Return [X, Y] of the center of cell containing provided text 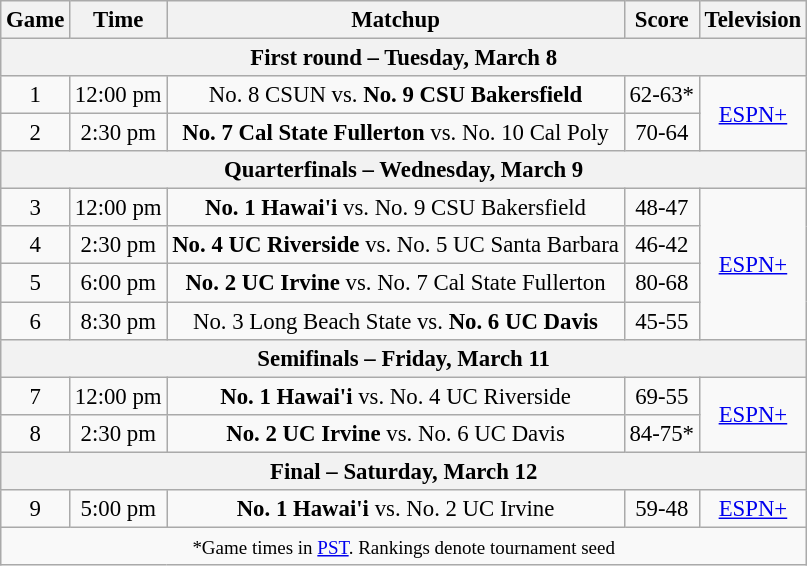
3 [36, 208]
8 [36, 433]
5:00 pm [118, 509]
No. 3 Long Beach State vs. No. 6 UC Davis [396, 321]
70-64 [662, 133]
No. 7 Cal State Fullerton vs. No. 10 Cal Poly [396, 133]
Quarterfinals – Wednesday, March 9 [404, 170]
No. 1 Hawai'i vs. No. 9 CSU Bakersfield [396, 208]
Final – Saturday, March 12 [404, 471]
69-55 [662, 396]
80-68 [662, 283]
45-55 [662, 321]
9 [36, 509]
No. 1 Hawai'i vs. No. 4 UC Riverside [396, 396]
4 [36, 245]
No. 4 UC Riverside vs. No. 5 UC Santa Barbara [396, 245]
Time [118, 20]
59-48 [662, 509]
Semifinals – Friday, March 11 [404, 358]
Matchup [396, 20]
84-75* [662, 433]
Television [752, 20]
First round – Tuesday, March 8 [404, 58]
62-63* [662, 95]
6:00 pm [118, 283]
No. 8 CSUN vs. No. 9 CSU Bakersfield [396, 95]
*Game times in PST. Rankings denote tournament seed [404, 546]
Game [36, 20]
6 [36, 321]
2 [36, 133]
Score [662, 20]
5 [36, 283]
1 [36, 95]
No. 2 UC Irvine vs. No. 6 UC Davis [396, 433]
No. 1 Hawai'i vs. No. 2 UC Irvine [396, 509]
46-42 [662, 245]
48-47 [662, 208]
7 [36, 396]
No. 2 UC Irvine vs. No. 7 Cal State Fullerton [396, 283]
8:30 pm [118, 321]
